Detect which cell encompasses the target text, then output its [x, y] center coordinate. 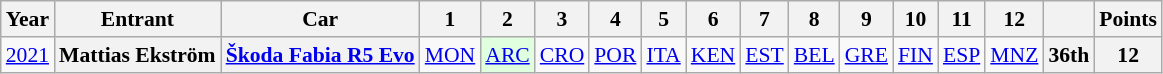
GRE [866, 55]
10 [916, 19]
36th [1068, 55]
MON [450, 55]
ARC [508, 55]
MNZ [1014, 55]
Škoda Fabia R5 Evo [320, 55]
Entrant [138, 19]
Points [1128, 19]
1 [450, 19]
3 [562, 19]
KEN [713, 55]
2021 [28, 55]
9 [866, 19]
ESP [962, 55]
6 [713, 19]
2 [508, 19]
11 [962, 19]
8 [814, 19]
Car [320, 19]
FIN [916, 55]
7 [764, 19]
POR [615, 55]
EST [764, 55]
CRO [562, 55]
ITA [663, 55]
Year [28, 19]
BEL [814, 55]
5 [663, 19]
4 [615, 19]
Mattias Ekström [138, 55]
